Provide the [X, Y] coordinate of the cell's center where the given text is located.  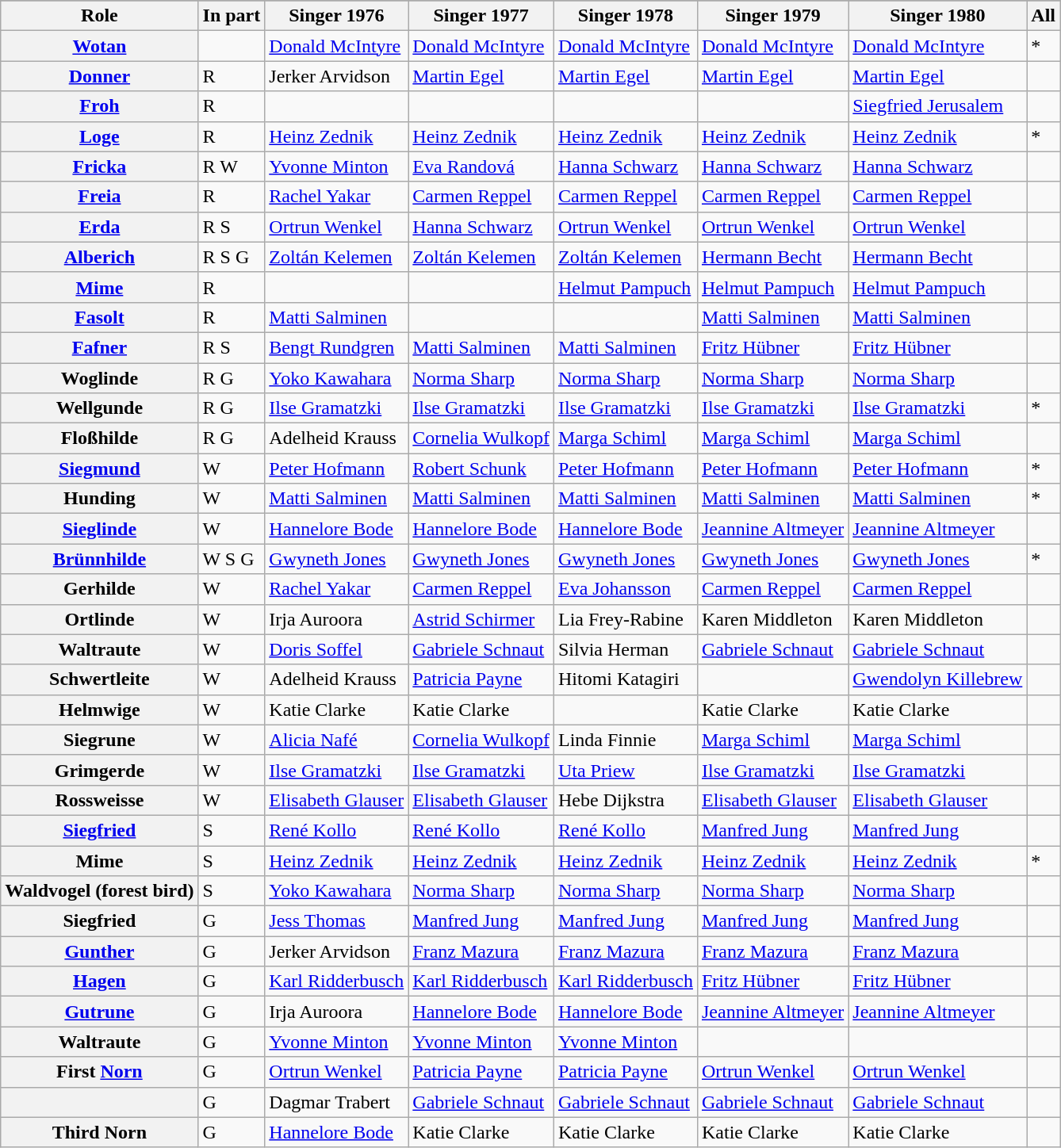
Wellgunde [100, 408]
Helmwige [100, 710]
First Norn [100, 1072]
Singer 1977 [481, 16]
Alicia Nafé [336, 740]
Uta Priew [625, 770]
Loge [100, 136]
Hagen [100, 982]
Gunther [100, 951]
Grimgerde [100, 770]
Role [100, 16]
Wotan [100, 46]
Hunding [100, 499]
Siegrune [100, 740]
Third Norn [100, 1132]
Donner [100, 76]
Rossweisse [100, 800]
All [1044, 16]
Gwendolyn Killebrew [937, 679]
Schwertleite [100, 679]
Fricka [100, 166]
Erda [100, 227]
Freia [100, 197]
Alberich [100, 257]
Hebe Dijkstra [625, 800]
Brünnhilde [100, 559]
Eva Johansson [625, 589]
In part [232, 16]
Singer 1979 [772, 16]
Siegmund [100, 469]
Froh [100, 106]
R W [232, 166]
Floßhilde [100, 438]
Linda Finnie [625, 740]
Sieglinde [100, 529]
Silvia Herman [625, 649]
Lia Frey-Rabine [625, 619]
Robert Schunk [481, 469]
Siegfried Jerusalem [937, 106]
Astrid Schirmer [481, 619]
R S G [232, 257]
Fasolt [100, 317]
Singer 1976 [336, 16]
Ortlinde [100, 619]
Singer 1978 [625, 16]
Gerhilde [100, 589]
Fafner [100, 347]
Gutrune [100, 1012]
Singer 1980 [937, 16]
Eva Randová [481, 166]
W S G [232, 559]
Hitomi Katagiri [625, 679]
Woglinde [100, 378]
Waldvogel (forest bird) [100, 891]
Doris Soffel [336, 649]
Jess Thomas [336, 921]
Dagmar Trabert [336, 1102]
Bengt Rundgren [336, 347]
